Detect which cell encompasses the target text, then output its [X, Y] center coordinate. 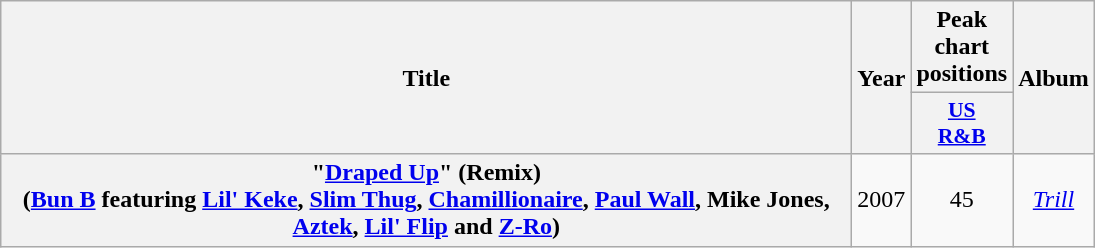
2007 [882, 200]
Title [426, 78]
45 [962, 200]
Peak chart positions [962, 47]
"Draped Up" (Remix)(Bun B featuring Lil' Keke, Slim Thug, Chamillionaire, Paul Wall, Mike Jones, Aztek, Lil' Flip and Z-Ro) [426, 200]
Album [1054, 78]
Trill [1054, 200]
USR&B [962, 124]
Year [882, 78]
